Provide the [x, y] coordinate of the cell's center where the given text is located.  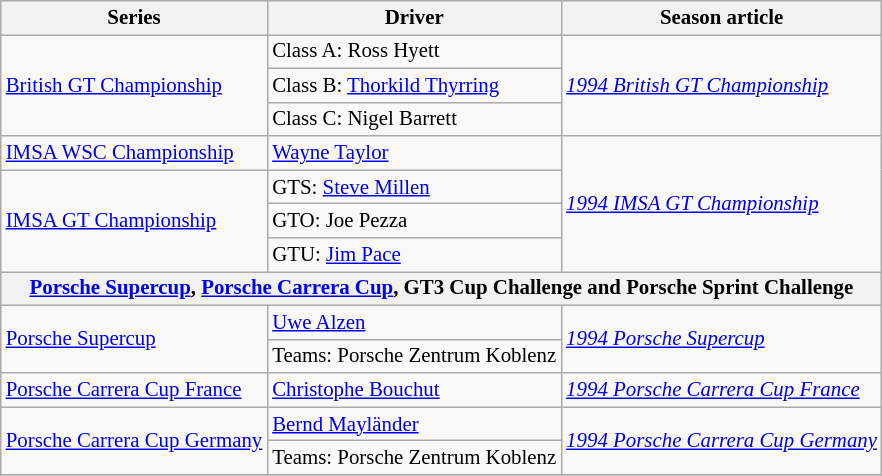
Porsche Carrera Cup Germany [134, 441]
Class A: Ross Hyett [414, 51]
1994 Porsche Carrera Cup France [722, 390]
Uwe Alzen [414, 322]
GTU: Jim Pace [414, 255]
IMSA WSC Championship [134, 153]
1994 IMSA GT Championship [722, 204]
Porsche Carrera Cup France [134, 390]
Porsche Supercup [134, 339]
Wayne Taylor [414, 153]
GTS: Steve Millen [414, 187]
Season article [722, 18]
Class C: Nigel Barrett [414, 119]
GTO: Joe Pezza [414, 221]
Bernd Mayländer [414, 424]
Christophe Bouchut [414, 390]
British GT Championship [134, 85]
Porsche Supercup, Porsche Carrera Cup, GT3 Cup Challenge and Porsche Sprint Challenge [442, 288]
Class B: Thorkild Thyrring [414, 85]
1994 Porsche Supercup [722, 339]
Series [134, 18]
1994 Porsche Carrera Cup Germany [722, 441]
1994 British GT Championship [722, 85]
Driver [414, 18]
IMSA GT Championship [134, 221]
